Determine the (x, y) coordinate at the center of the cell enclosing the given text.  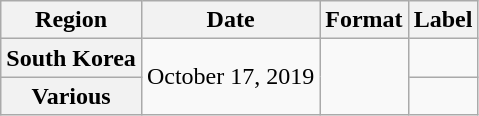
Region (72, 20)
October 17, 2019 (230, 77)
Various (72, 96)
Label (443, 20)
South Korea (72, 58)
Format (364, 20)
Date (230, 20)
